Return the [x, y] coordinate for the center point of the cell that contains the specified text.  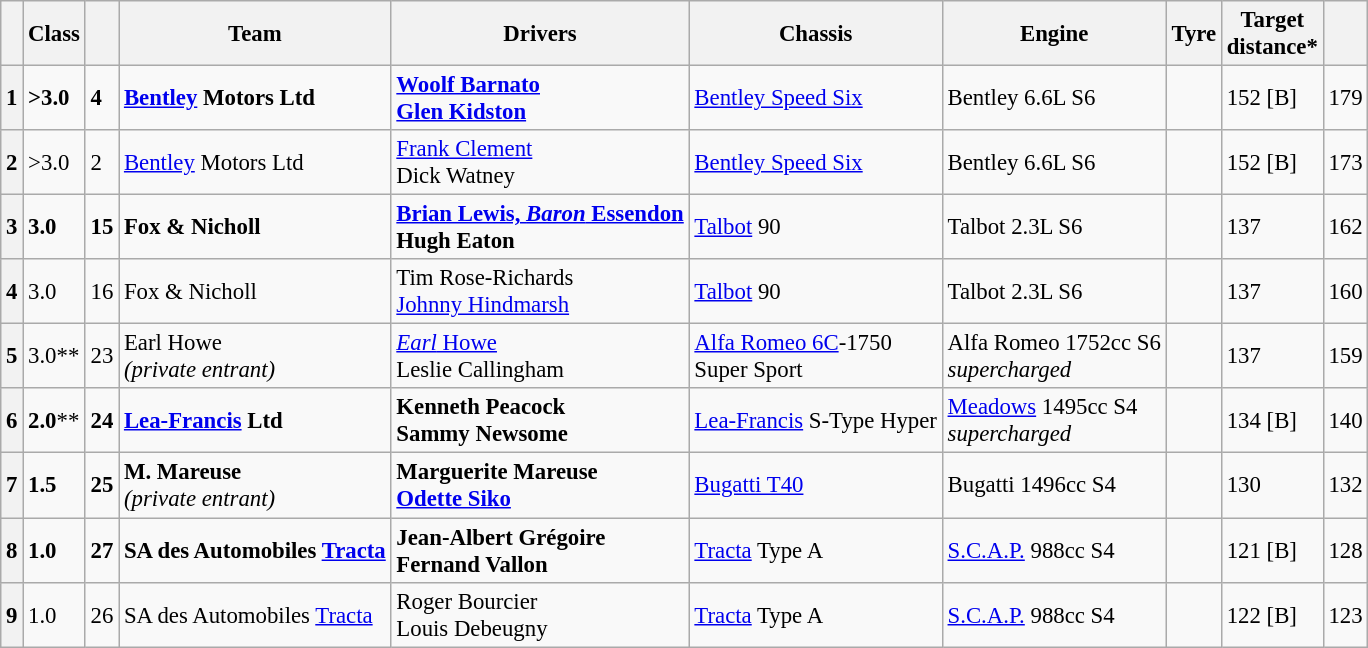
Tim Rose-Richards Johnny Hindmarsh [540, 292]
Woolf Barnato Glen Kidston [540, 98]
160 [1346, 292]
Frank Clement Dick Watney [540, 162]
M. Mareuse(private entrant) [255, 486]
Roger Bourcier Louis Debeugny [540, 614]
Bugatti T40 [816, 486]
Alfa Romeo 6C-1750 Super Sport [816, 356]
130 [1272, 486]
140 [1346, 420]
23 [102, 356]
179 [1346, 98]
16 [102, 292]
1 [12, 98]
132 [1346, 486]
Bugatti 1496cc S4 [1054, 486]
9 [12, 614]
1.5 [54, 486]
3 [12, 228]
Meadows 1495cc S4 supercharged [1054, 420]
7 [12, 486]
6 [12, 420]
122 [B] [1272, 614]
27 [102, 550]
Targetdistance* [1272, 34]
128 [1346, 550]
24 [102, 420]
123 [1346, 614]
Tyre [1194, 34]
134 [B] [1272, 420]
Lea-Francis S-Type Hyper [816, 420]
Lea-Francis Ltd [255, 420]
Chassis [816, 34]
Brian Lewis, Baron Essendon Hugh Eaton [540, 228]
26 [102, 614]
Marguerite Mareuse Odette Siko [540, 486]
Drivers [540, 34]
Engine [1054, 34]
162 [1346, 228]
Earl Howe Leslie Callingham [540, 356]
121 [B] [1272, 550]
Jean-Albert Grégoire Fernand Vallon [540, 550]
Kenneth Peacock Sammy Newsome [540, 420]
2.0** [54, 420]
15 [102, 228]
Earl Howe(private entrant) [255, 356]
5 [12, 356]
8 [12, 550]
Class [54, 34]
173 [1346, 162]
159 [1346, 356]
Alfa Romeo 1752cc S6 supercharged [1054, 356]
Team [255, 34]
25 [102, 486]
3.0** [54, 356]
